For the text-containing cell, return its midpoint in [x, y] coordinate format. 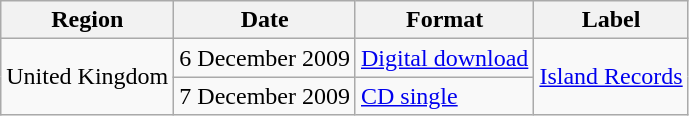
6 December 2009 [265, 58]
Digital download [444, 58]
Date [265, 20]
7 December 2009 [265, 96]
CD single [444, 96]
Island Records [611, 77]
Region [88, 20]
Format [444, 20]
United Kingdom [88, 77]
Label [611, 20]
